Identify which cell holds the provided text, then report its [X, Y] central coordinate. 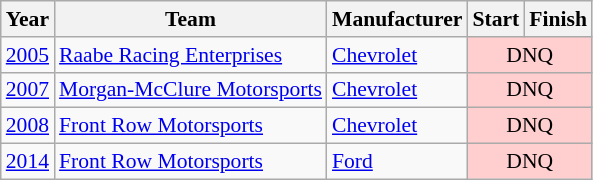
Start [496, 19]
Team [190, 19]
Manufacturer [397, 19]
Raabe Racing Enterprises [190, 55]
2008 [28, 126]
Ford [397, 162]
Finish [558, 19]
Morgan-McClure Motorsports [190, 90]
2014 [28, 162]
2007 [28, 90]
2005 [28, 55]
Year [28, 19]
